For the text-containing cell, return its midpoint in (x, y) coordinate format. 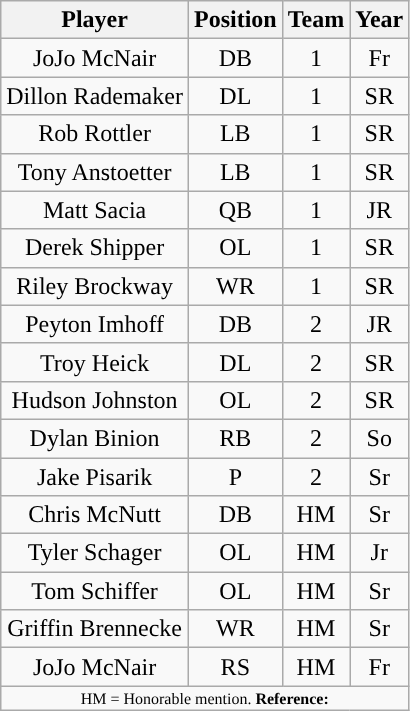
Hudson Johnston (95, 400)
HM = Honorable mention. Reference: (205, 698)
Position (235, 20)
Team (316, 20)
P (235, 477)
Matt Sacia (95, 210)
Dylan Binion (95, 438)
Peyton Imhoff (95, 324)
RB (235, 438)
Dillon Rademaker (95, 96)
QB (235, 210)
Jr (380, 553)
Player (95, 20)
RS (235, 667)
Griffin Brennecke (95, 629)
Year (380, 20)
Riley Brockway (95, 286)
Chris McNutt (95, 515)
Rob Rottler (95, 134)
Jake Pisarik (95, 477)
So (380, 438)
Troy Heick (95, 362)
Tyler Schager (95, 553)
Tom Schiffer (95, 591)
Derek Shipper (95, 248)
Tony Anstoetter (95, 172)
